Provide the [x, y] coordinate of the cell's center where the given text is located.  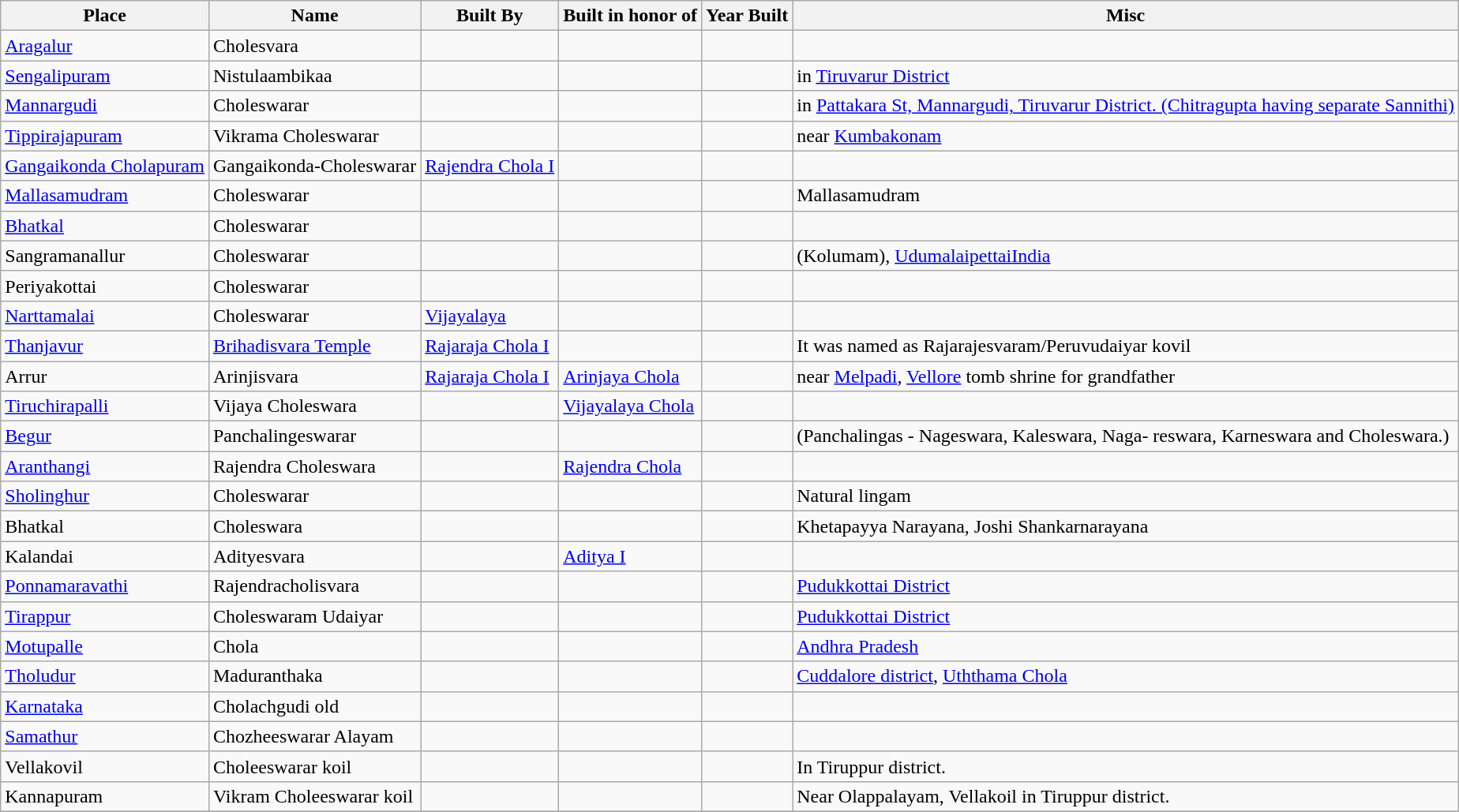
Rajendra Choleswara [314, 466]
Nistulaambikaa [314, 76]
Vijayalaya [489, 316]
Ponnamaravathi [105, 586]
Chozheeswarar Alayam [314, 736]
Choleswara [314, 526]
Arinjaya Chola [630, 376]
Chola [314, 646]
Adityesvara [314, 556]
Sholinghur [105, 496]
in Tiruvarur District [1126, 76]
Place [105, 16]
Natural lingam [1126, 496]
(Panchalingas - Nageswara, Kaleswara, Naga- reswara, Karneswara and Choleswara.) [1126, 436]
Brihadisvara Temple [314, 346]
It was named as Rajarajesvaram/Peruvudaiyar kovil [1126, 346]
Tirappur [105, 616]
Built By [489, 16]
Gangaikonda Cholapuram [105, 166]
Karnataka [105, 706]
Periyakottai [105, 286]
Arrur [105, 376]
Panchalingeswarar [314, 436]
Cholachgudi old [314, 706]
Vellakovil [105, 766]
Aragalur [105, 46]
Misc [1126, 16]
Aranthangi [105, 466]
Mannargudi [105, 106]
Kannapuram [105, 796]
Vikram Choleeswarar koil [314, 796]
Begur [105, 436]
Rajendracholisvara [314, 586]
Andhra Pradesh [1126, 646]
Vikrama Choleswarar [314, 136]
Tiruchirapalli [105, 406]
Choleswaram Udaiyar [314, 616]
Maduranthaka [314, 676]
Sangramanallur [105, 256]
Choleeswarar koil [314, 766]
near Melpadi, Vellore tomb shrine for grandfather [1126, 376]
(Kolumam), UdumalaipettaiIndia [1126, 256]
Year Built [747, 16]
Samathur [105, 736]
Rajendra Chola I [489, 166]
Arinjisvara [314, 376]
Cuddalore district, Uththama Chola [1126, 676]
Vijayalaya Chola [630, 406]
Kalandai [105, 556]
Cholesvara [314, 46]
Vijaya Choleswara [314, 406]
Narttamalai [105, 316]
Gangaikonda-Choleswarar [314, 166]
in Pattakara St, Mannargudi, Tiruvarur District. (Chitragupta having separate Sannithi) [1126, 106]
Built in honor of [630, 16]
Rajendra Chola [630, 466]
In Tiruppur district. [1126, 766]
Aditya I [630, 556]
Motupalle [105, 646]
Thanjavur [105, 346]
Sengalipuram [105, 76]
Tippirajapuram [105, 136]
Khetapayya Narayana, Joshi Shankarnarayana [1126, 526]
Near Olappalayam, Vellakoil in Tiruppur district. [1126, 796]
Name [314, 16]
near Kumbakonam [1126, 136]
Tholudur [105, 676]
